For the text-containing cell, return its midpoint in (x, y) coordinate format. 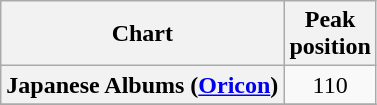
Chart (142, 34)
110 (330, 85)
Peakposition (330, 34)
Japanese Albums (Oricon) (142, 85)
